Capture the cell that displays the provided text and extract its [x, y] central coordinate. 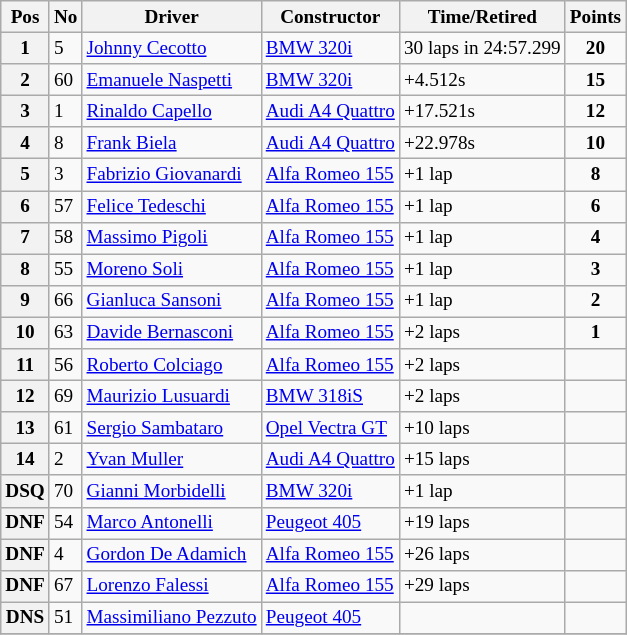
20 [595, 48]
Davide Bernasconi [172, 333]
Emanuele Naspetti [172, 80]
DNS [26, 618]
67 [66, 586]
Gianni Morbidelli [172, 491]
Driver [172, 17]
Opel Vectra GT [330, 428]
15 [595, 80]
Maurizio Lusuardi [172, 396]
63 [66, 333]
Massimiliano Pezzuto [172, 618]
13 [26, 428]
+15 laps [482, 460]
14 [26, 460]
Gordon De Adamich [172, 554]
Moreno Soli [172, 270]
58 [66, 238]
61 [66, 428]
+19 laps [482, 523]
57 [66, 206]
69 [66, 396]
55 [66, 270]
60 [66, 80]
Frank Biela [172, 143]
Constructor [330, 17]
Fabrizio Giovanardi [172, 175]
51 [66, 618]
Massimo Pigoli [172, 238]
Points [595, 17]
56 [66, 365]
DSQ [26, 491]
54 [66, 523]
+4.512s [482, 80]
Gianluca Sansoni [172, 301]
Rinaldo Capello [172, 111]
+10 laps [482, 428]
Time/Retired [482, 17]
Pos [26, 17]
30 laps in 24:57.299 [482, 48]
BMW 318iS [330, 396]
+17.521s [482, 111]
Felice Tedeschi [172, 206]
Lorenzo Falessi [172, 586]
No [66, 17]
+29 laps [482, 586]
+26 laps [482, 554]
Sergio Sambataro [172, 428]
9 [26, 301]
Roberto Colciago [172, 365]
70 [66, 491]
Johnny Cecotto [172, 48]
Marco Antonelli [172, 523]
66 [66, 301]
Yvan Muller [172, 460]
11 [26, 365]
+22.978s [482, 143]
7 [26, 238]
